Return the [x, y] coordinate for the center point of the cell that contains the specified text.  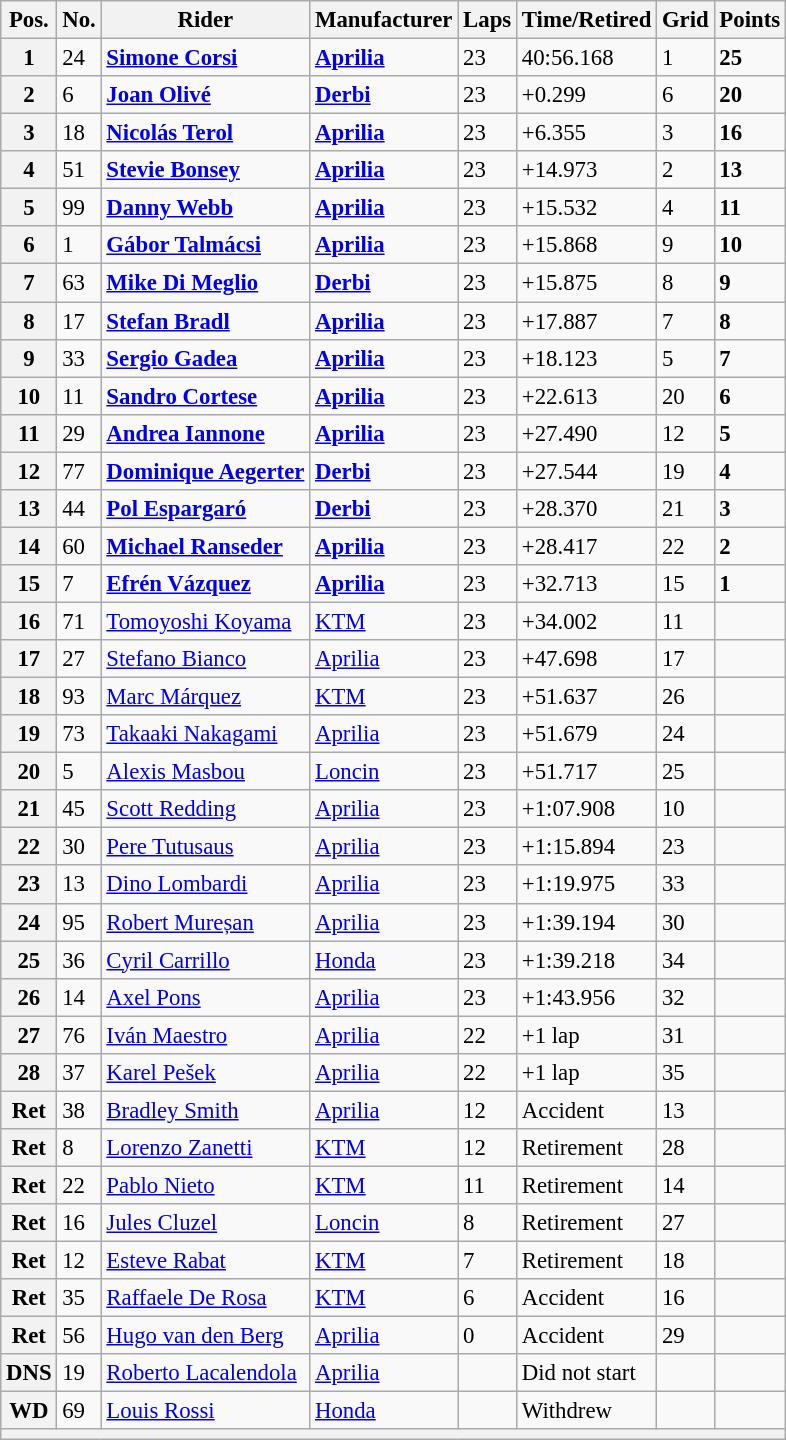
Pos. [29, 20]
Sandro Cortese [206, 396]
40:56.168 [587, 58]
+1:43.956 [587, 997]
Points [750, 20]
Axel Pons [206, 997]
+28.370 [587, 509]
Simone Corsi [206, 58]
77 [79, 471]
Esteve Rabat [206, 1261]
0 [488, 1336]
Pere Tutusaus [206, 847]
+51.679 [587, 734]
DNS [29, 1373]
Stefano Bianco [206, 659]
Iván Maestro [206, 1035]
+1:07.908 [587, 809]
+28.417 [587, 546]
Efrén Vázquez [206, 584]
Dino Lombardi [206, 885]
Stefan Bradl [206, 321]
Grid [686, 20]
Karel Pešek [206, 1073]
+1:15.894 [587, 847]
No. [79, 20]
+51.637 [587, 697]
+14.973 [587, 170]
Alexis Masbou [206, 772]
Laps [488, 20]
Nicolás Terol [206, 133]
Pablo Nieto [206, 1185]
+1:19.975 [587, 885]
Lorenzo Zanetti [206, 1148]
Raffaele De Rosa [206, 1298]
Withdrew [587, 1411]
+18.123 [587, 358]
WD [29, 1411]
45 [79, 809]
Joan Olivé [206, 95]
+32.713 [587, 584]
Robert Mureșan [206, 922]
56 [79, 1336]
99 [79, 208]
+0.299 [587, 95]
+15.532 [587, 208]
Danny Webb [206, 208]
+1:39.194 [587, 922]
69 [79, 1411]
Mike Di Meglio [206, 283]
Dominique Aegerter [206, 471]
Scott Redding [206, 809]
Marc Márquez [206, 697]
Bradley Smith [206, 1110]
Time/Retired [587, 20]
+22.613 [587, 396]
76 [79, 1035]
Cyril Carrillo [206, 960]
Pol Espargaró [206, 509]
+27.490 [587, 433]
Rider [206, 20]
95 [79, 922]
63 [79, 283]
31 [686, 1035]
+17.887 [587, 321]
Michael Ranseder [206, 546]
37 [79, 1073]
+6.355 [587, 133]
Manufacturer [384, 20]
38 [79, 1110]
Stevie Bonsey [206, 170]
Did not start [587, 1373]
+27.544 [587, 471]
Andrea Iannone [206, 433]
73 [79, 734]
+34.002 [587, 621]
Sergio Gadea [206, 358]
Jules Cluzel [206, 1223]
Roberto Lacalendola [206, 1373]
+47.698 [587, 659]
+51.717 [587, 772]
Tomoyoshi Koyama [206, 621]
44 [79, 509]
93 [79, 697]
Takaaki Nakagami [206, 734]
+15.868 [587, 245]
36 [79, 960]
60 [79, 546]
32 [686, 997]
+15.875 [587, 283]
Gábor Talmácsi [206, 245]
+1:39.218 [587, 960]
Louis Rossi [206, 1411]
34 [686, 960]
71 [79, 621]
Hugo van den Berg [206, 1336]
51 [79, 170]
